Return [x, y] of the center of cell containing provided text 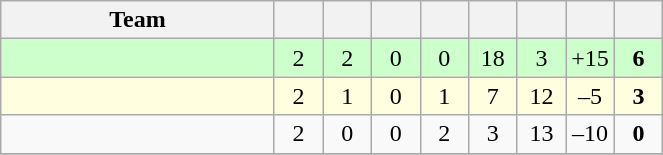
7 [494, 96]
13 [542, 134]
18 [494, 58]
+15 [590, 58]
–10 [590, 134]
6 [638, 58]
12 [542, 96]
–5 [590, 96]
Team [138, 20]
